Provide the [X, Y] coordinate of the cell's center where the given text is located.  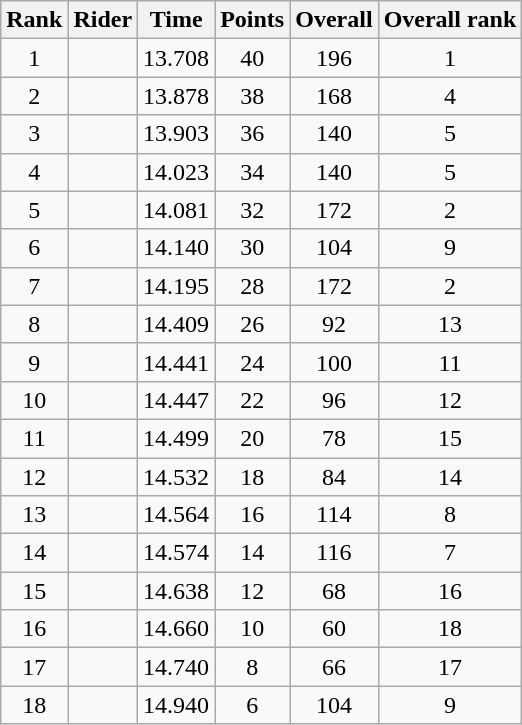
96 [334, 400]
14.574 [176, 553]
13.878 [176, 96]
26 [252, 324]
196 [334, 58]
20 [252, 438]
78 [334, 438]
14.660 [176, 629]
14.940 [176, 705]
92 [334, 324]
30 [252, 248]
Points [252, 20]
3 [34, 134]
14.447 [176, 400]
66 [334, 667]
38 [252, 96]
114 [334, 515]
14.081 [176, 210]
Time [176, 20]
14.499 [176, 438]
68 [334, 591]
100 [334, 362]
14.740 [176, 667]
168 [334, 96]
32 [252, 210]
14.023 [176, 172]
13.708 [176, 58]
14.195 [176, 286]
14.409 [176, 324]
13.903 [176, 134]
Rider [103, 20]
24 [252, 362]
40 [252, 58]
Overall rank [450, 20]
14.532 [176, 477]
14.441 [176, 362]
Rank [34, 20]
14.564 [176, 515]
116 [334, 553]
14.638 [176, 591]
84 [334, 477]
34 [252, 172]
14.140 [176, 248]
28 [252, 286]
22 [252, 400]
36 [252, 134]
60 [334, 629]
Overall [334, 20]
